Capture the cell that displays the provided text and extract its (x, y) central coordinate. 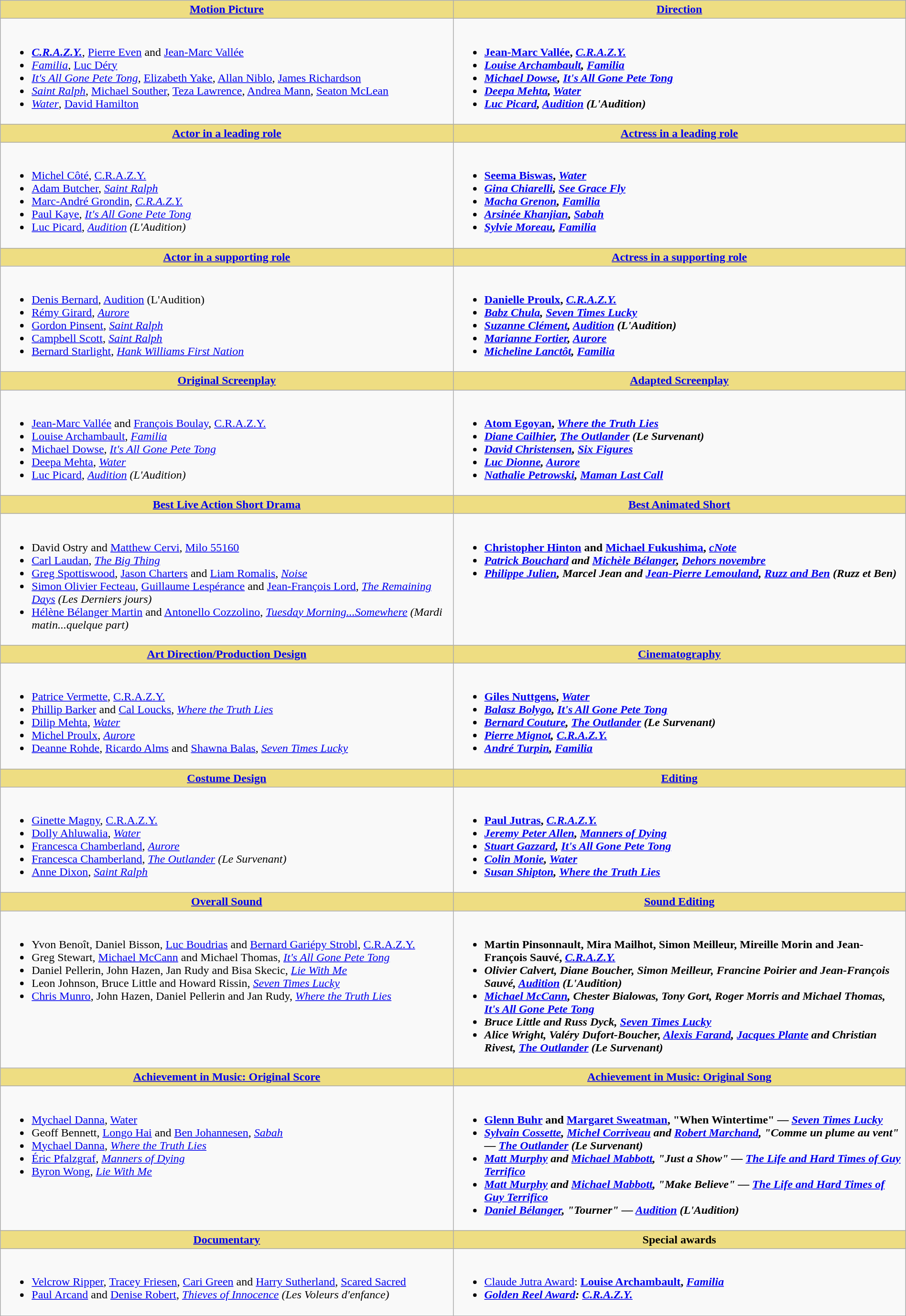
Actor in a leading role (226, 133)
Actor in a supporting role (226, 257)
Documentary (226, 1240)
Best Live Action Short Drama (226, 504)
Best Animated Short (679, 504)
Sound Editing (679, 902)
Achievement in Music: Original Score (226, 1077)
Jean-Marc Vallée, C.R.A.Z.Y.Louise Archambault, FamiliaMichael Dowse, It's All Gone Pete TongDeepa Mehta, WaterLuc Picard, Audition (L'Audition) (679, 72)
Achievement in Music: Original Song (679, 1077)
Adapted Screenplay (679, 381)
Original Screenplay (226, 381)
Motion Picture (226, 10)
Direction (679, 10)
Special awards (679, 1240)
Seema Biswas, WaterGina Chiarelli, See Grace FlyMacha Grenon, FamiliaArsinée Khanjian, SabahSylvie Moreau, Familia (679, 195)
Art Direction/Production Design (226, 654)
Costume Design (226, 778)
Editing (679, 778)
Danielle Proulx, C.R.A.Z.Y.Babz Chula, Seven Times LuckySuzanne Clément, Audition (L'Audition)Marianne Fortier, AuroreMicheline Lanctôt, Familia (679, 319)
Actress in a leading role (679, 133)
Overall Sound (226, 902)
Actress in a supporting role (679, 257)
Claude Jutra Award: Louise Archambault, FamiliaGolden Reel Award: C.R.A.Z.Y. (679, 1282)
Michel Côté, C.R.A.Z.Y.Adam Butcher, Saint RalphMarc-André Grondin, C.R.A.Z.Y.Paul Kaye, It's All Gone Pete TongLuc Picard, Audition (L'Audition) (226, 195)
Cinematography (679, 654)
